Find where the given text appears and provide that cell's center as (X, Y) coordinate. 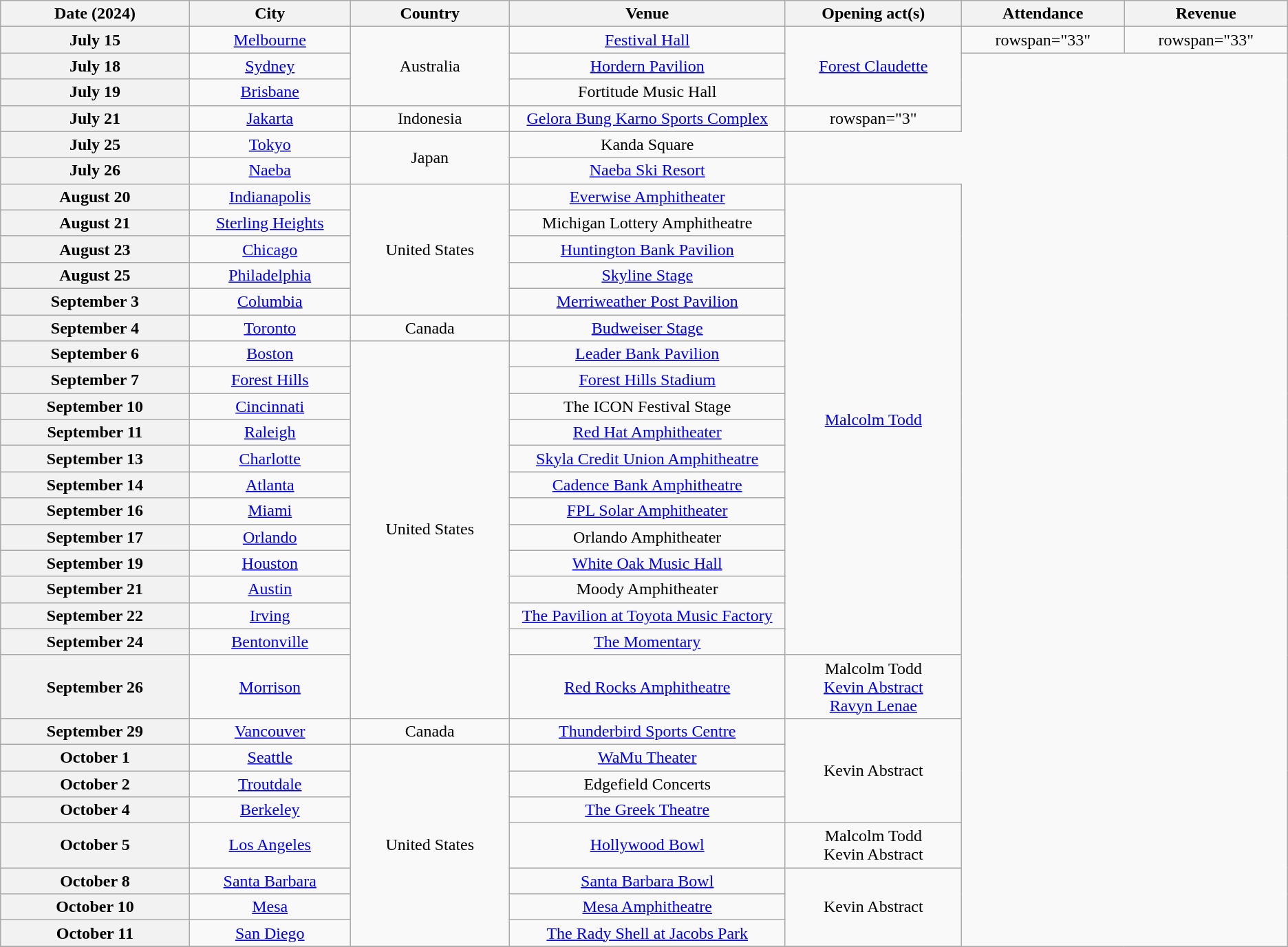
Vancouver (270, 731)
Chicago (270, 249)
Orlando (270, 537)
September 10 (95, 406)
Australia (429, 66)
September 17 (95, 537)
September 19 (95, 563)
Festival Hall (647, 40)
Malcolm Todd Kevin Abstract Ravyn Lenae (873, 686)
The Pavilion at Toyota Music Factory (647, 616)
Miami (270, 511)
Date (2024) (95, 14)
July 25 (95, 144)
Raleigh (270, 433)
Philadelphia (270, 275)
July 18 (95, 66)
August 23 (95, 249)
Merriweather Post Pavilion (647, 301)
Country (429, 14)
City (270, 14)
Everwise Amphitheater (647, 197)
Bentonville (270, 642)
Indonesia (429, 118)
September 7 (95, 380)
Forest Claudette (873, 66)
White Oak Music Hall (647, 563)
September 22 (95, 616)
Thunderbird Sports Centre (647, 731)
September 4 (95, 328)
Berkeley (270, 810)
October 11 (95, 933)
September 16 (95, 511)
Forest Hills (270, 380)
August 20 (95, 197)
Austin (270, 589)
July 26 (95, 171)
October 1 (95, 757)
Sydney (270, 66)
Attendance (1043, 14)
Budweiser Stage (647, 328)
September 21 (95, 589)
Revenue (1205, 14)
Cadence Bank Amphitheatre (647, 485)
The Momentary (647, 642)
October 8 (95, 881)
Hordern Pavilion (647, 66)
Tokyo (270, 144)
Michigan Lottery Amphitheatre (647, 223)
Jakarta (270, 118)
Toronto (270, 328)
Forest Hills Stadium (647, 380)
Moody Amphitheater (647, 589)
Malcolm Todd (873, 420)
Fortitude Music Hall (647, 92)
Opening act(s) (873, 14)
September 11 (95, 433)
The Greek Theatre (647, 810)
Japan (429, 157)
Orlando Amphitheater (647, 537)
September 26 (95, 686)
Mesa Amphitheatre (647, 907)
September 3 (95, 301)
San Diego (270, 933)
October 5 (95, 846)
Charlotte (270, 459)
Santa Barbara Bowl (647, 881)
Red Rocks Amphitheatre (647, 686)
September 29 (95, 731)
September 24 (95, 642)
Los Angeles (270, 846)
FPL Solar Amphitheater (647, 511)
September 6 (95, 354)
September 13 (95, 459)
Red Hat Amphitheater (647, 433)
The ICON Festival Stage (647, 406)
Kanda Square (647, 144)
August 25 (95, 275)
Atlanta (270, 485)
rowspan="3" (873, 118)
Melbourne (270, 40)
Leader Bank Pavilion (647, 354)
WaMu Theater (647, 757)
Huntington Bank Pavilion (647, 249)
October 4 (95, 810)
September 14 (95, 485)
October 10 (95, 907)
July 21 (95, 118)
Edgefield Concerts (647, 783)
Brisbane (270, 92)
Troutdale (270, 783)
Irving (270, 616)
August 21 (95, 223)
Columbia (270, 301)
Santa Barbara (270, 881)
July 19 (95, 92)
Cincinnati (270, 406)
Hollywood Bowl (647, 846)
Seattle (270, 757)
Gelora Bung Karno Sports Complex (647, 118)
Naeba (270, 171)
July 15 (95, 40)
Morrison (270, 686)
October 2 (95, 783)
Houston (270, 563)
Venue (647, 14)
Malcolm Todd Kevin Abstract (873, 846)
Sterling Heights (270, 223)
Skyla Credit Union Amphitheatre (647, 459)
Naeba Ski Resort (647, 171)
Mesa (270, 907)
Indianapolis (270, 197)
The Rady Shell at Jacobs Park (647, 933)
Boston (270, 354)
Skyline Stage (647, 275)
